Output the [x, y] coordinate of the center of the cell containing the given text.  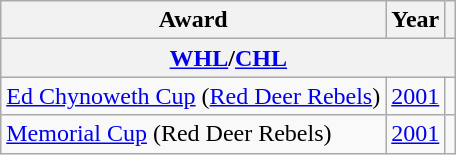
Ed Chynoweth Cup (Red Deer Rebels) [194, 96]
Memorial Cup (Red Deer Rebels) [194, 134]
Award [194, 20]
WHL/CHL [228, 58]
Year [416, 20]
